Pinpoint the cell where the given text exists, returning its [X, Y] midpoint coordinate. 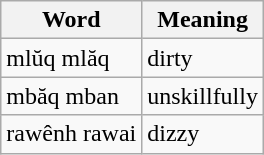
dizzy [203, 134]
dirty [203, 58]
unskillfully [203, 96]
mlŭq mlăq [72, 58]
mbăq mban [72, 96]
Word [72, 20]
rawênh rawai [72, 134]
Meaning [203, 20]
